Find where the given text appears and provide that cell's center as (X, Y) coordinate. 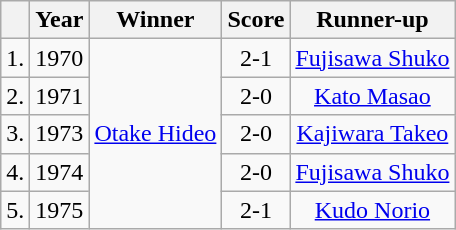
Year (60, 20)
1974 (60, 172)
1. (16, 58)
3. (16, 134)
4. (16, 172)
5. (16, 210)
Winner (156, 20)
2. (16, 96)
Otake Hideo (156, 134)
Kato Masao (372, 96)
Score (256, 20)
Runner-up (372, 20)
1970 (60, 58)
1971 (60, 96)
Kajiwara Takeo (372, 134)
1975 (60, 210)
1973 (60, 134)
Kudo Norio (372, 210)
